Pinpoint the cell where the given text exists, returning its (X, Y) midpoint coordinate. 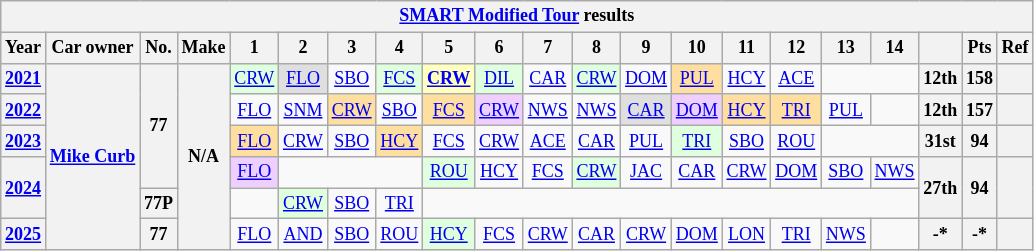
77P (159, 204)
157 (980, 110)
31st (940, 140)
2024 (24, 188)
2 (304, 48)
LON (746, 234)
2021 (24, 78)
No. (159, 48)
DIL (500, 78)
JAC (646, 172)
Make (204, 48)
8 (596, 48)
Car owner (92, 48)
4 (400, 48)
158 (980, 78)
1 (254, 48)
Pts (980, 48)
SNM (304, 110)
14 (894, 48)
2023 (24, 140)
Year (24, 48)
6 (500, 48)
27th (940, 188)
2025 (24, 234)
3 (352, 48)
10 (696, 48)
SMART Modified Tour results (517, 16)
2022 (24, 110)
5 (449, 48)
11 (746, 48)
AND (304, 234)
Mike Curb (92, 156)
7 (548, 48)
9 (646, 48)
12 (796, 48)
N/A (204, 156)
13 (846, 48)
Ref (1015, 48)
